Search for the cell housing the specified text and yield its (X, Y) center coordinate. 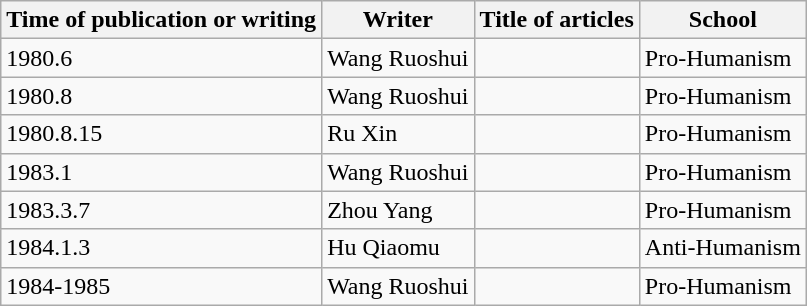
1983.3.7 (162, 210)
School (722, 20)
Title of articles (556, 20)
Time of publication or writing (162, 20)
1984.1.3 (162, 248)
Anti-Humanism (722, 248)
Ru Xin (398, 134)
1983.1 (162, 172)
Writer (398, 20)
Hu Qiaomu (398, 248)
1980.6 (162, 58)
1984-1985 (162, 286)
1980.8 (162, 96)
Zhou Yang (398, 210)
1980.8.15 (162, 134)
